Capture the cell that displays the provided text and extract its [x, y] central coordinate. 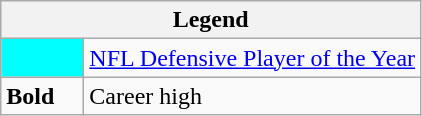
NFL Defensive Player of the Year [252, 58]
Career high [252, 96]
Bold [42, 96]
Legend [211, 20]
